Detect which cell encompasses the target text, then output its [x, y] center coordinate. 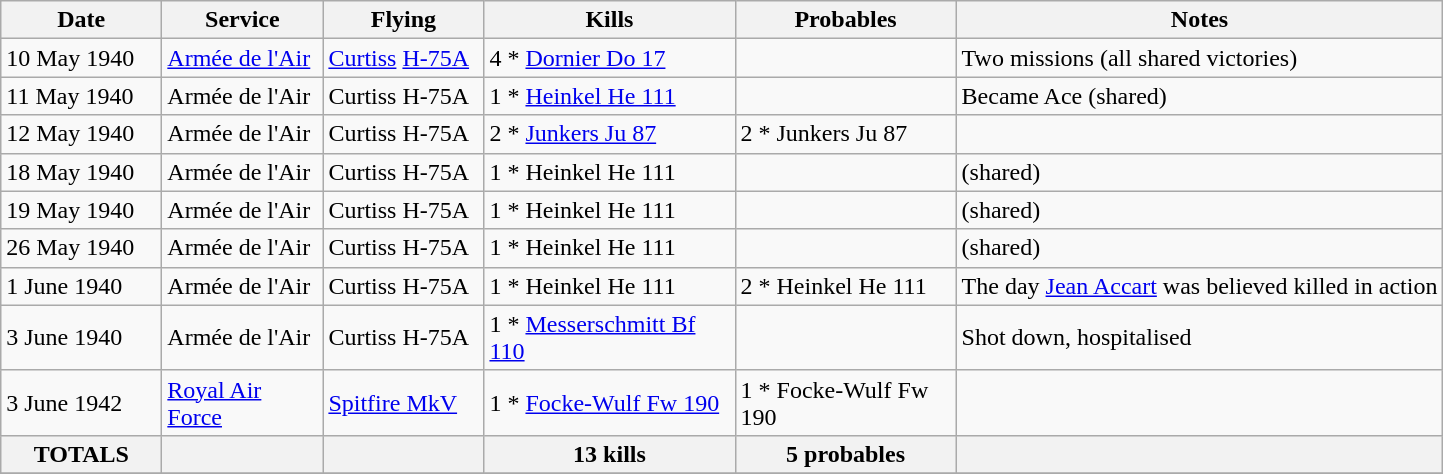
The day Jean Accart was believed killed in action [1200, 286]
12 May 1940 [82, 134]
Shot down, hospitalised [1200, 338]
10 May 1940 [82, 58]
Service [242, 20]
3 June 1940 [82, 338]
26 May 1940 [82, 248]
4 * Dornier Do 17 [610, 58]
Flying [404, 20]
Became Ace (shared) [1200, 96]
Date [82, 20]
18 May 1940 [82, 172]
11 May 1940 [82, 96]
Two missions (all shared victories) [1200, 58]
1 June 1940 [82, 286]
1 * Messerschmitt Bf 110 [610, 338]
2 * Heinkel He 111 [846, 286]
Spitfire MkV [404, 402]
Royal Air Force [242, 402]
Notes [1200, 20]
5 probables [846, 454]
Kills [610, 20]
13 kills [610, 454]
3 June 1942 [82, 402]
TOTALS [82, 454]
Probables [846, 20]
19 May 1940 [82, 210]
